Scan for the cell matching the given text and deliver its [x, y] coordinate at center. 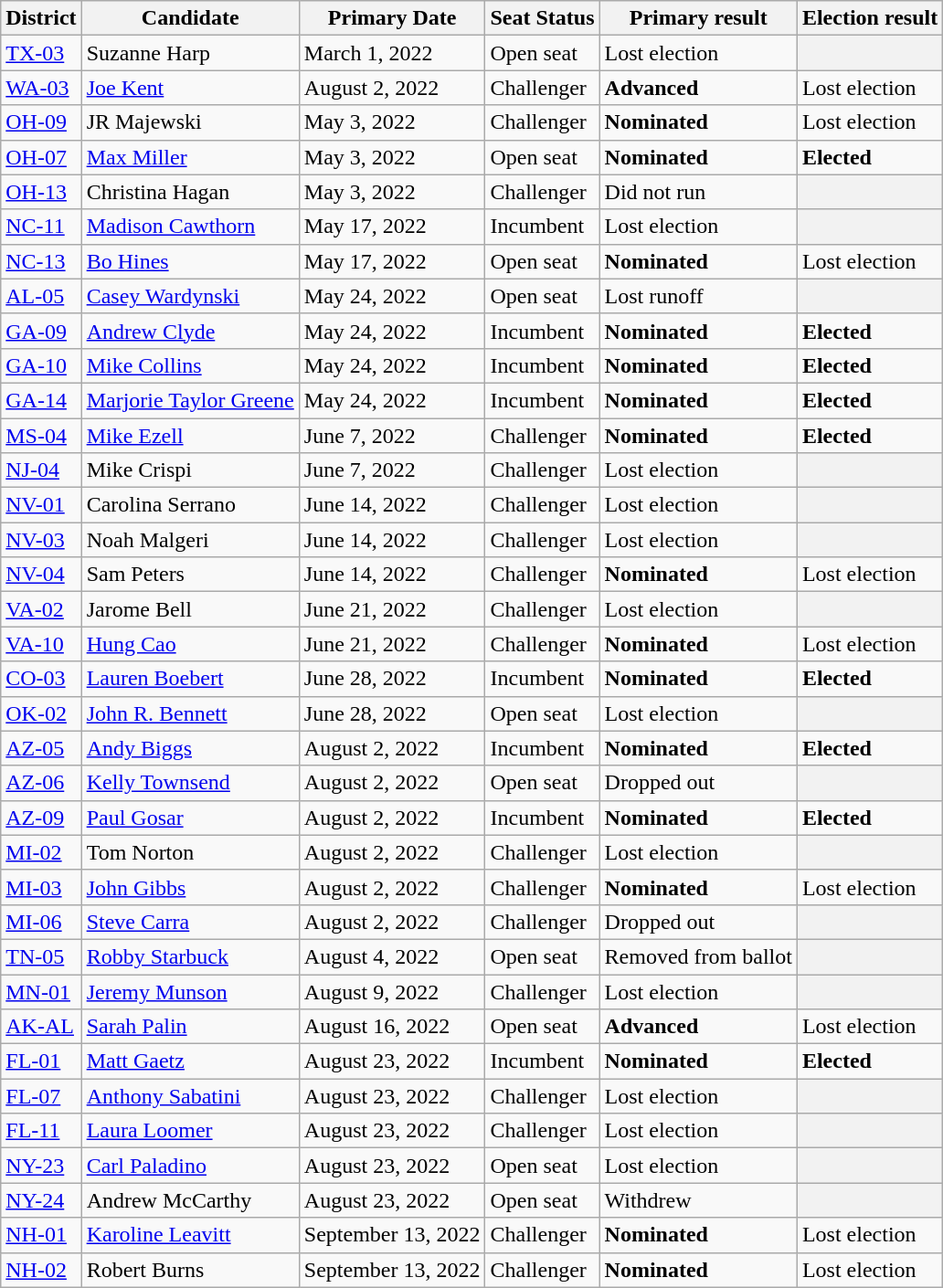
August 9, 2022 [392, 991]
OK-02 [41, 713]
Andrew Clyde [190, 331]
Carl Paladino [190, 1166]
John R. Bennett [190, 713]
CO-03 [41, 679]
OH-13 [41, 192]
TX-03 [41, 53]
Andy Biggs [190, 748]
Robert Burns [190, 1270]
NC-13 [41, 261]
AZ-06 [41, 783]
Lost runoff [698, 296]
Christina Hagan [190, 192]
NV-03 [41, 540]
John Gibbs [190, 887]
Andrew McCarthy [190, 1200]
MN-01 [41, 991]
Hung Cao [190, 644]
VA-10 [41, 644]
GA-10 [41, 365]
NH-02 [41, 1270]
VA-02 [41, 609]
August 16, 2022 [392, 1027]
Primary Date [392, 18]
AZ-09 [41, 818]
Withdrew [698, 1200]
NY-23 [41, 1166]
Casey Wardynski [190, 296]
Mike Collins [190, 365]
Did not run [698, 192]
NC-11 [41, 227]
August 4, 2022 [392, 956]
AL-05 [41, 296]
AZ-05 [41, 748]
Sarah Palin [190, 1027]
Madison Cawthorn [190, 227]
Jarome Bell [190, 609]
Candidate [190, 18]
MS-04 [41, 436]
Primary result [698, 18]
Steve Carra [190, 922]
Carolina Serrano [190, 505]
Suzanne Harp [190, 53]
FL-01 [41, 1061]
NV-04 [41, 575]
Robby Starbuck [190, 956]
OH-07 [41, 157]
Laura Loomer [190, 1131]
JR Majewski [190, 122]
Tom Norton [190, 852]
OH-09 [41, 122]
NY-24 [41, 1200]
Max Miller [190, 157]
Kelly Townsend [190, 783]
Mike Crispi [190, 470]
Bo Hines [190, 261]
Jeremy Munson [190, 991]
Paul Gosar [190, 818]
Karoline Leavitt [190, 1235]
Mike Ezell [190, 436]
Sam Peters [190, 575]
Matt Gaetz [190, 1061]
MI-02 [41, 852]
NH-01 [41, 1235]
Marjorie Taylor Greene [190, 400]
District [41, 18]
WA-03 [41, 88]
TN-05 [41, 956]
Noah Malgeri [190, 540]
Anthony Sabatini [190, 1096]
Lauren Boebert [190, 679]
MI-03 [41, 887]
Seat Status [543, 18]
GA-14 [41, 400]
Joe Kent [190, 88]
NJ-04 [41, 470]
MI-06 [41, 922]
FL-11 [41, 1131]
NV-01 [41, 505]
Election result [870, 18]
FL-07 [41, 1096]
Removed from ballot [698, 956]
AK-AL [41, 1027]
March 1, 2022 [392, 53]
GA-09 [41, 331]
